From the cell containing the given text, extract its center point as [X, Y] coordinate. 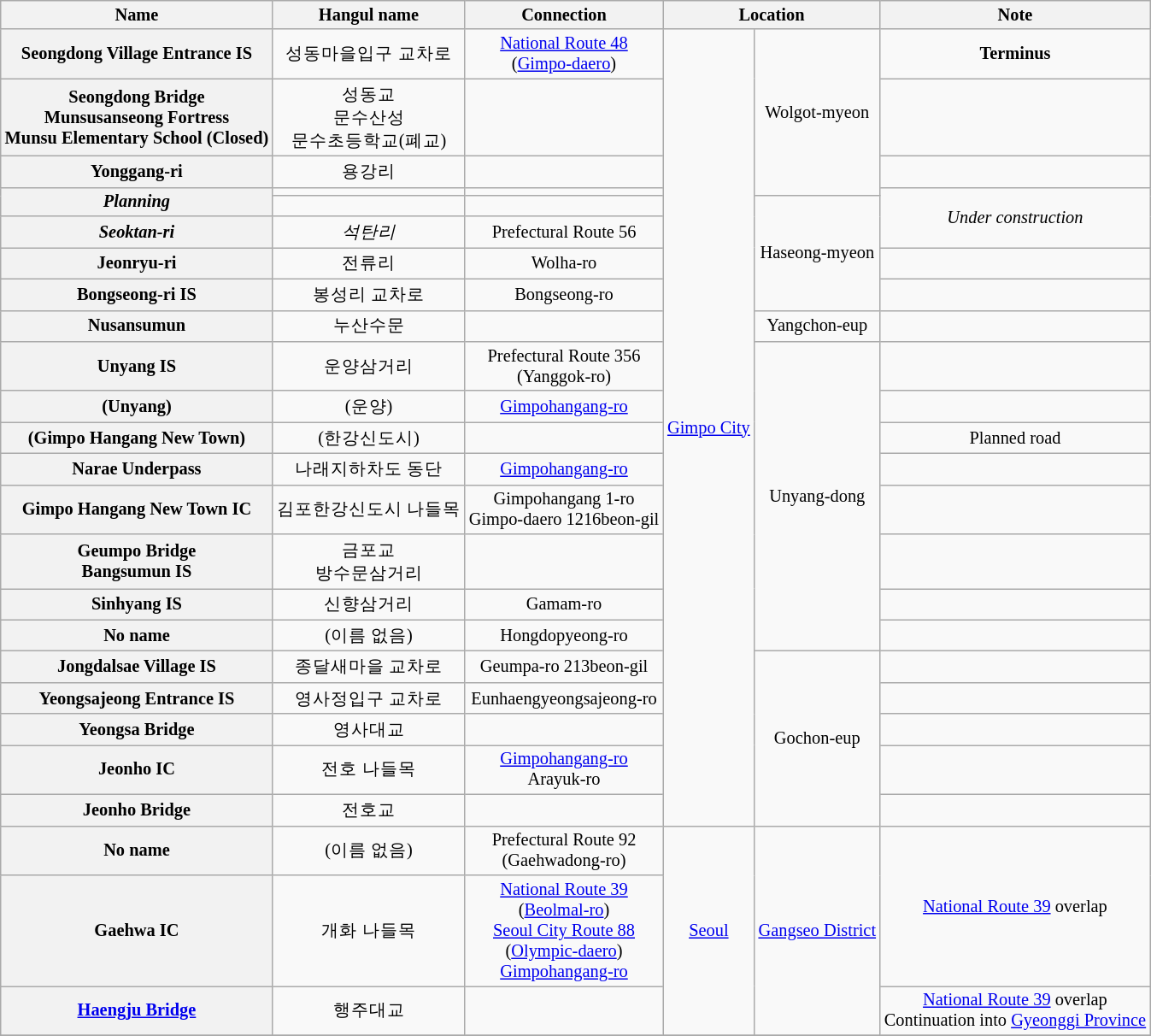
Hangul name [369, 15]
Unyang-dong [817, 496]
용강리 [369, 171]
Yangchon-eup [817, 327]
Gangseo District [817, 930]
전호교 [369, 810]
Gochon-eup [817, 739]
Wolha-ro [564, 263]
National Route 39 overlapContinuation into Gyeonggi Province [1015, 1010]
개화 나들목 [369, 930]
(운양) [369, 407]
Sinhyang IS [137, 603]
행주대교 [369, 1010]
운양삼거리 [369, 366]
Yeongsa Bridge [137, 730]
석탄리 [369, 233]
Seongdong Village Entrance IS [137, 54]
Geumpa-ro 213beon-gil [564, 667]
National Route 39 overlap [1015, 906]
Planned road [1015, 438]
Wolgot-myeon [817, 113]
Yonggang-ri [137, 171]
신향삼거리 [369, 603]
(Unyang) [137, 407]
Prefectural Route 356(Yanggok-ro) [564, 366]
Jeonho IC [137, 769]
National Route 39(Beolmal-ro)Seoul City Route 88(Olympic-daero)Gimpohangang-ro [564, 930]
Haengju Bridge [137, 1010]
Seoul [709, 930]
영사대교 [369, 730]
(한강신도시) [369, 438]
Geumpo BridgeBangsumun IS [137, 562]
누산수문 [369, 327]
김포한강신도시 나들목 [369, 509]
Jeonho Bridge [137, 810]
Under construction [1015, 217]
Location [772, 15]
(Gimpo Hangang New Town) [137, 438]
종달새마을 교차로 [369, 667]
Bongseong-ro [564, 294]
Hongdopyeong-ro [564, 636]
Prefectural Route 56 [564, 233]
Bongseong-ri IS [137, 294]
봉성리 교차로 [369, 294]
Gimpohangang 1-roGimpo-daero 1216beon-gil [564, 509]
성동교문수산성문수초등학교(폐교) [369, 118]
Prefectural Route 92(Gaehwadong-ro) [564, 851]
Gimpohangang-roArayuk-ro [564, 769]
Gamam-ro [564, 603]
Unyang IS [137, 366]
Haseong-myeon [817, 253]
영사정입구 교차로 [369, 698]
Gimpo Hangang New Town IC [137, 509]
Planning [137, 202]
National Route 48(Gimpo-daero) [564, 54]
성동마을입구 교차로 [369, 54]
Jongdalsae Village IS [137, 667]
Note [1015, 15]
Jeonryu-ri [137, 263]
Name [137, 15]
금포교방수문삼거리 [369, 562]
전호 나들목 [369, 769]
Gimpo City [709, 427]
전류리 [369, 263]
Seongdong BridgeMunsusanseong FortressMunsu Elementary School (Closed) [137, 118]
Nusansumun [137, 327]
Yeongsajeong Entrance IS [137, 698]
Eunhaengyeongsajeong-ro [564, 698]
Narae Underpass [137, 468]
Gaehwa IC [137, 930]
Seoktan-ri [137, 233]
나래지하차도 동단 [369, 468]
Connection [564, 15]
Terminus [1015, 54]
